Locate the cell with the specified text and output its (X, Y) center coordinate. 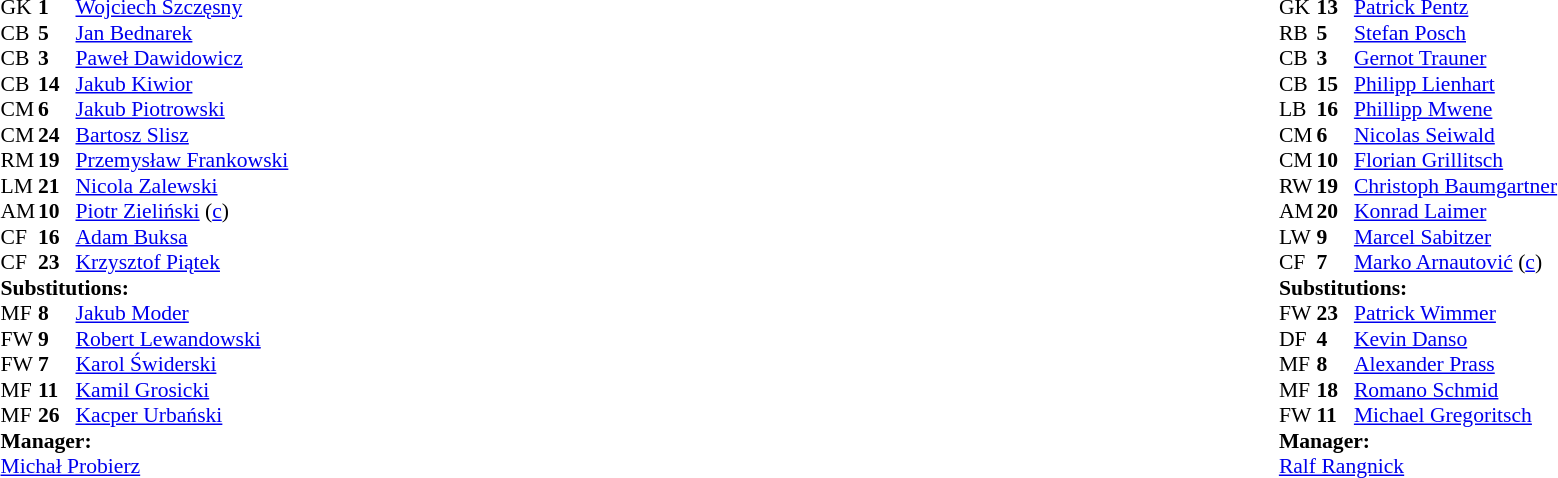
Marko Arnautović (c) (1456, 263)
Jakub Kiwior (182, 84)
Christoph Baumgartner (1456, 186)
Paweł Dawidowicz (182, 59)
Kamil Grosicki (182, 390)
4 (1335, 339)
DF (1298, 339)
Adam Buksa (182, 237)
Florian Grillitsch (1456, 161)
LB (1298, 109)
Konrad Laimer (1456, 211)
15 (1335, 84)
Robert Lewandowski (182, 339)
Jakub Piotrowski (182, 109)
Phillipp Mwene (1456, 109)
20 (1335, 211)
26 (57, 415)
Nicola Zalewski (182, 186)
Przemysław Frankowski (182, 161)
Krzysztof Piątek (182, 263)
Gernot Trauner (1456, 59)
LW (1298, 237)
RB (1298, 33)
18 (1335, 390)
Patrick Wimmer (1456, 313)
21 (57, 186)
Jakub Moder (182, 313)
Michael Gregoritsch (1456, 415)
Nicolas Seiwald (1456, 135)
Piotr Zieliński (c) (182, 211)
Alexander Prass (1456, 365)
Kevin Danso (1456, 339)
LM (19, 186)
Karol Świderski (182, 365)
14 (57, 84)
Marcel Sabitzer (1456, 237)
Bartosz Slisz (182, 135)
24 (57, 135)
Stefan Posch (1456, 33)
Romano Schmid (1456, 390)
RW (1298, 186)
Kacper Urbański (182, 415)
Jan Bednarek (182, 33)
RM (19, 161)
Philipp Lienhart (1456, 84)
